Output the [x, y] coordinate of the center of the cell containing the given text.  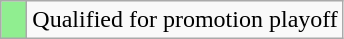
Qualified for promotion playoff [186, 20]
